Find where the given text appears and provide that cell's center as [x, y] coordinate. 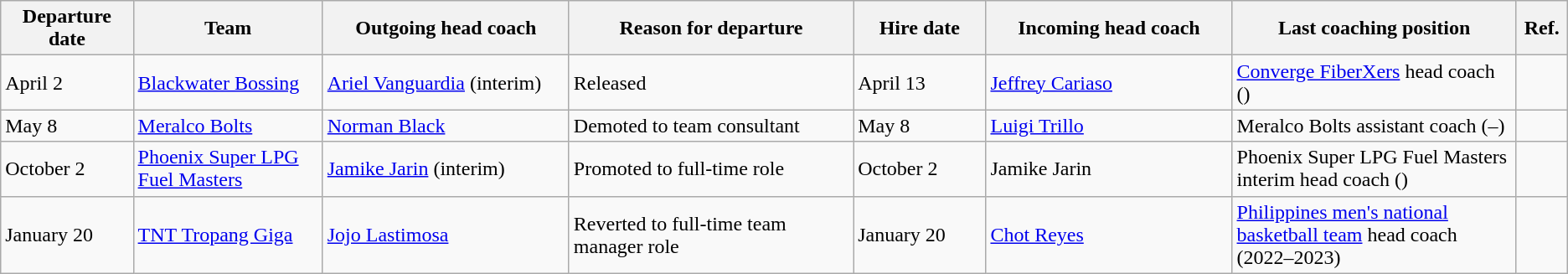
TNT Tropang Giga [228, 235]
Released [710, 82]
April 2 [67, 82]
Chot Reyes [1109, 235]
Jamike Jarin (interim) [446, 169]
Ref. [1541, 28]
Jeffrey Cariaso [1109, 82]
Phoenix Super LPG Fuel Masters interim head coach () [1374, 169]
Incoming head coach [1109, 28]
Team [228, 28]
Reason for departure [710, 28]
Ariel Vanguardia (interim) [446, 82]
April 13 [920, 82]
Norman Black [446, 126]
Outgoing head coach [446, 28]
Jojo Lastimosa [446, 235]
Promoted to full-time role [710, 169]
Reverted to full-time team manager role [710, 235]
Meralco Bolts [228, 126]
Philippines men's national basketball team head coach (2022–2023) [1374, 235]
Converge FiberXers head coach () [1374, 82]
Luigi Trillo [1109, 126]
Jamike Jarin [1109, 169]
Last coaching position [1374, 28]
Hire date [920, 28]
Departure date [67, 28]
Phoenix Super LPG Fuel Masters [228, 169]
Blackwater Bossing [228, 82]
Meralco Bolts assistant coach (–) [1374, 126]
Demoted to team consultant [710, 126]
